Detect which cell encompasses the target text, then output its [X, Y] center coordinate. 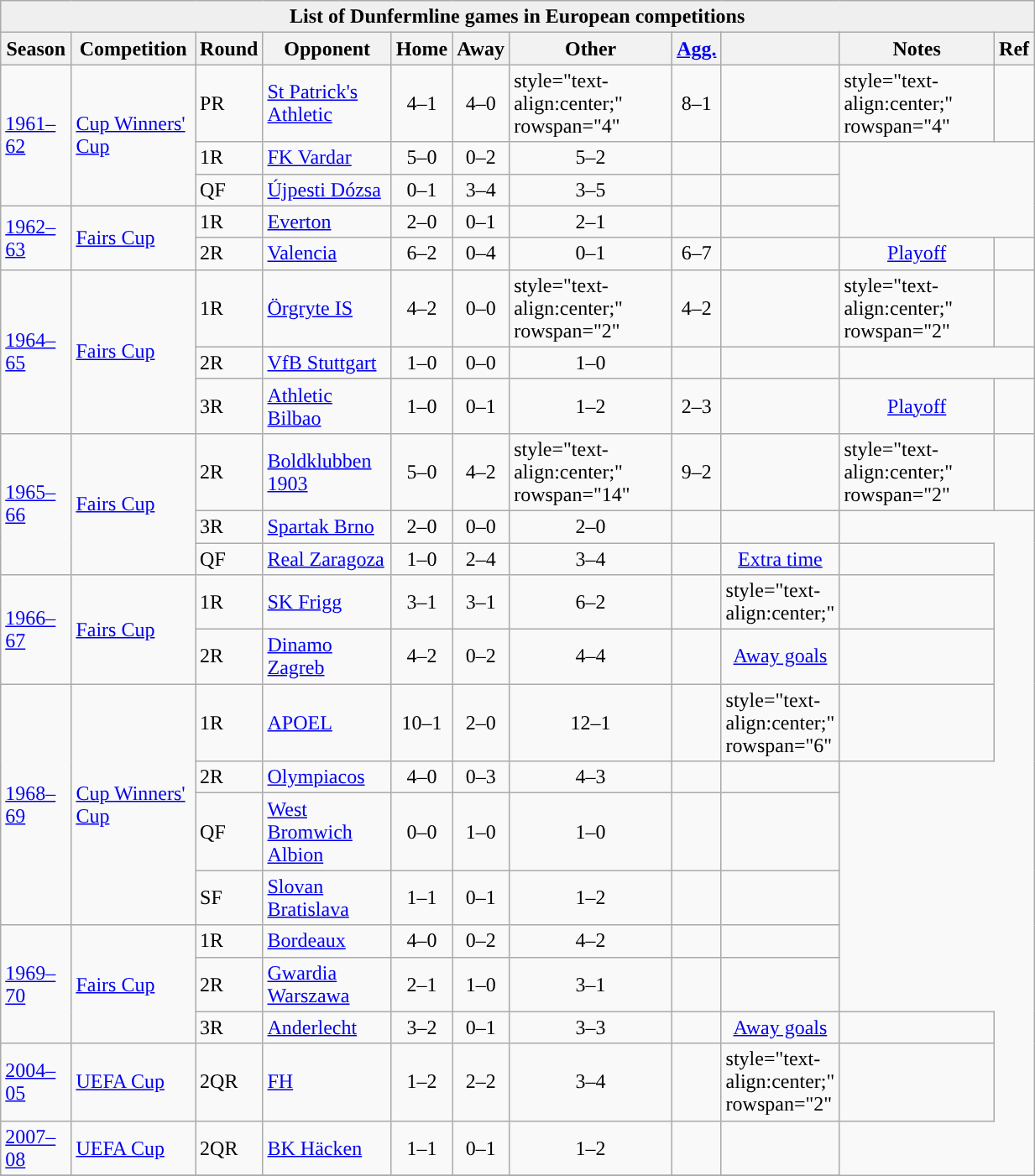
style="text-align:center;" rowspan="6" [781, 723]
1962–63 [36, 238]
4–3 [591, 777]
Boldklubben 1903 [327, 472]
Athletic Bilbao [327, 406]
Home [421, 49]
4–4 [591, 656]
1969–70 [36, 984]
9–2 [697, 472]
Everton [327, 222]
Újpesti Dózsa [327, 190]
Anderlecht [327, 1027]
Opponent [327, 49]
St Patrick's Athletic [327, 103]
Competition [133, 49]
12–1 [591, 723]
Season [36, 49]
2–2 [481, 1082]
1965–66 [36, 504]
Ref [1014, 49]
Spartak Brno [327, 526]
PR [229, 103]
Olympiacos [327, 777]
style="text-align:center;" [781, 603]
Dinamo Zagreb [327, 656]
BK Häcken [327, 1148]
1968–69 [36, 804]
8–1 [697, 103]
6–7 [697, 253]
West Bromwich Albion [327, 832]
FH [327, 1082]
1966–67 [36, 630]
2–3 [697, 406]
1961–62 [36, 135]
Extra time [781, 558]
10–1 [421, 723]
3–2 [421, 1027]
2004–05 [36, 1082]
Slovan Bratislava [327, 898]
List of Dunfermline games in European competitions [517, 17]
2007–08 [36, 1148]
Valencia [327, 253]
5–2 [591, 158]
0–3 [481, 777]
SK Frigg [327, 603]
1964–65 [36, 351]
3–5 [591, 190]
Agg. [697, 49]
SF [229, 898]
0–4 [481, 253]
Notes [917, 49]
Round [229, 49]
Other [591, 49]
Bordeaux [327, 941]
Away [481, 49]
3–3 [591, 1027]
VfB Stuttgart [327, 363]
FK Vardar [327, 158]
4–1 [421, 103]
Gwardia Warszawa [327, 984]
style="text-align:center;" rowspan="14" [591, 472]
2–4 [481, 558]
Real Zaragoza [327, 558]
Örgryte IS [327, 308]
APOEL [327, 723]
